Determine the (x, y) coordinate at the center of the cell enclosing the given text.  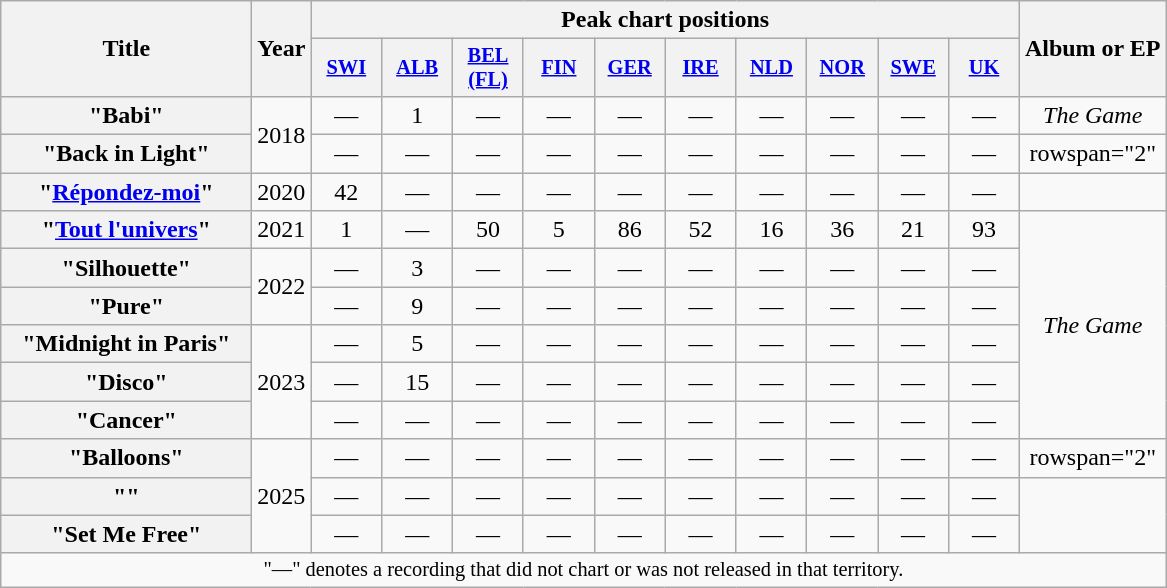
Title (126, 49)
Album or EP (1092, 49)
"Midnight in Paris" (126, 344)
16 (772, 230)
FIN (558, 68)
BEL(FL) (488, 68)
86 (630, 230)
3 (418, 268)
"—" denotes a recording that did not chart or was not released in that territory. (584, 570)
"Pure" (126, 306)
2025 (282, 496)
"Back in Light" (126, 154)
93 (984, 230)
2023 (282, 382)
"Set Me Free" (126, 534)
"Balloons" (126, 458)
"Cancer" (126, 420)
52 (700, 230)
"Babi" (126, 115)
21 (914, 230)
36 (842, 230)
"Disco" (126, 382)
2022 (282, 287)
NOR (842, 68)
42 (346, 192)
SWE (914, 68)
"Silhouette" (126, 268)
15 (418, 382)
Year (282, 49)
IRE (700, 68)
Peak chart positions (666, 20)
SWI (346, 68)
9 (418, 306)
"" (126, 496)
ALB (418, 68)
2018 (282, 134)
GER (630, 68)
NLD (772, 68)
50 (488, 230)
UK (984, 68)
2021 (282, 230)
"Répondez-moi" (126, 192)
"Tout l'univers" (126, 230)
2020 (282, 192)
